Identify which cell holds the provided text, then report its [x, y] central coordinate. 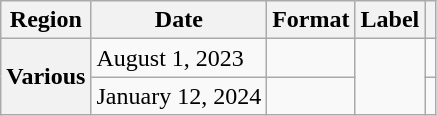
Region [46, 20]
Format [311, 20]
Label [390, 20]
Various [46, 77]
August 1, 2023 [179, 58]
Date [179, 20]
January 12, 2024 [179, 96]
